Scan for the cell matching the given text and deliver its (X, Y) coordinate at center. 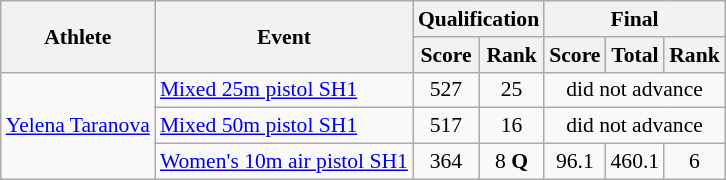
Event (284, 36)
6 (694, 162)
Qualification (478, 19)
Yelena Taranova (78, 126)
517 (446, 126)
8 Q (512, 162)
364 (446, 162)
Athlete (78, 36)
527 (446, 90)
25 (512, 90)
96.1 (574, 162)
16 (512, 126)
Mixed 25m pistol SH1 (284, 90)
Mixed 50m pistol SH1 (284, 126)
Final (634, 19)
460.1 (636, 162)
Total (636, 55)
Women's 10m air pistol SH1 (284, 162)
